Scan for the cell matching the given text and deliver its (X, Y) coordinate at center. 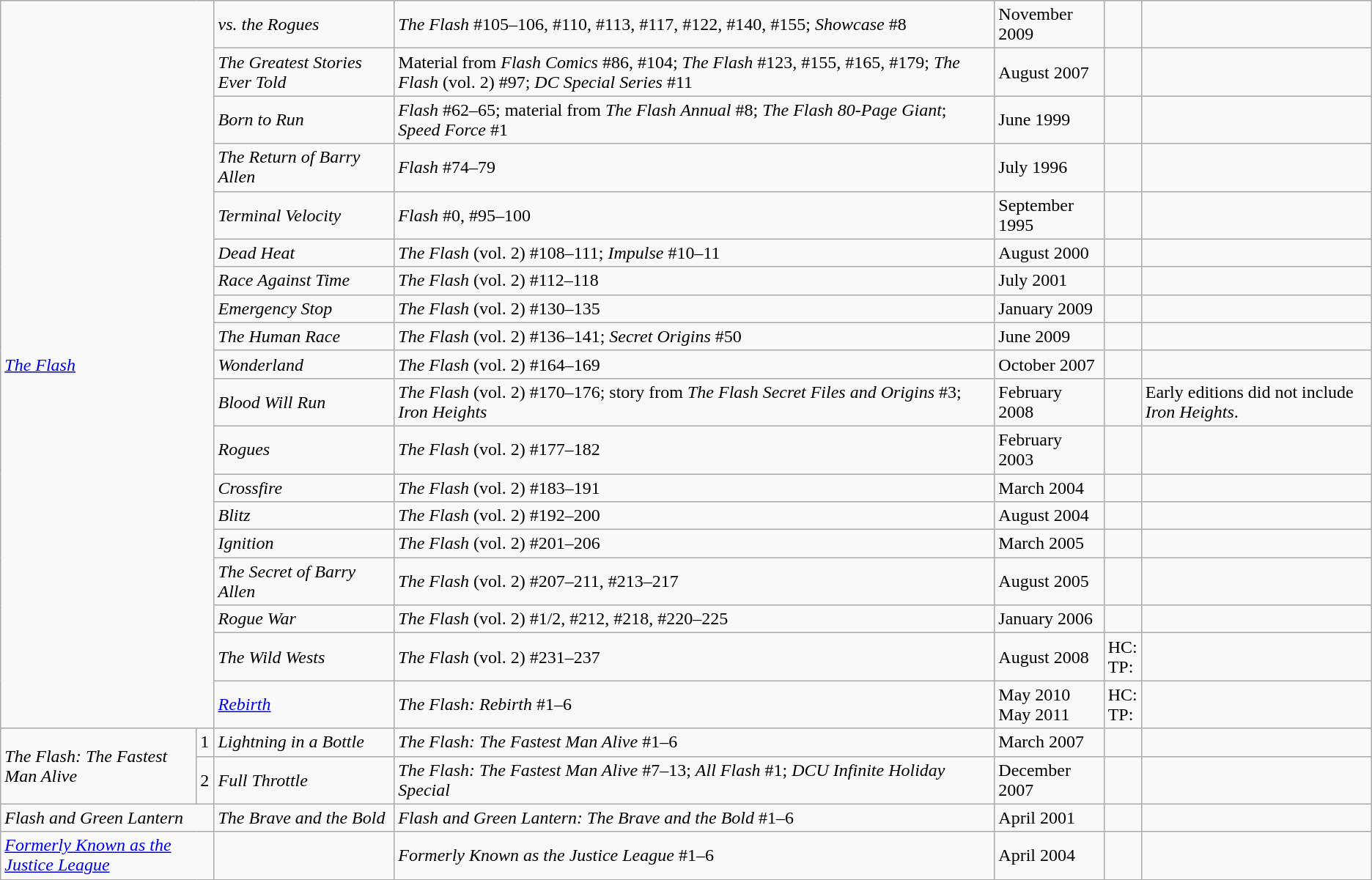
April 2001 (1050, 818)
Flash #62–65; material from The Flash Annual #8; The Flash 80-Page Giant; Speed Force #1 (695, 120)
The Flash (107, 365)
Flash and Green Lantern (107, 818)
The Greatest Stories Ever Told (304, 72)
July 1996 (1050, 167)
The Flash (vol. 2) #130–135 (695, 308)
March 2004 (1050, 487)
Emergency Stop (304, 308)
January 2009 (1050, 308)
vs. the Rogues (304, 25)
April 2004 (1050, 856)
2 (205, 780)
The Flash (vol. 2) #207–211, #213–217 (695, 582)
The Flash (vol. 2) #201–206 (695, 544)
Rogue War (304, 619)
The Flash #105–106, #110, #113, #117, #122, #140, #155; Showcase #8 (695, 25)
March 2007 (1050, 742)
February 2003 (1050, 450)
October 2007 (1050, 364)
Flash and Green Lantern: The Brave and the Bold #1–6 (695, 818)
August 2007 (1050, 72)
May 2010May 2011 (1050, 705)
The Flash (vol. 2) #1/2, #212, #218, #220–225 (695, 619)
The Flash (vol. 2) #231–237 (695, 657)
Early editions did not include Iron Heights. (1256, 402)
September 1995 (1050, 215)
Terminal Velocity (304, 215)
August 2004 (1050, 516)
June 1999 (1050, 120)
August 2008 (1050, 657)
Rogues (304, 450)
Dead Heat (304, 253)
Race Against Time (304, 281)
The Flash (vol. 2) #136–141; Secret Origins #50 (695, 336)
Flash #0, #95–100 (695, 215)
November 2009 (1050, 25)
The Flash: The Fastest Man Alive #7–13; All Flash #1; DCU Infinite Holiday Special (695, 780)
Material from Flash Comics #86, #104; The Flash #123, #155, #165, #179; The Flash (vol. 2) #97; DC Special Series #11 (695, 72)
Flash #74–79 (695, 167)
The Flash (vol. 2) #192–200 (695, 516)
Lightning in a Bottle (304, 742)
August 2005 (1050, 582)
The Brave and the Bold (304, 818)
The Flash (vol. 2) #177–182 (695, 450)
June 2009 (1050, 336)
Born to Run (304, 120)
The Flash (vol. 2) #108–111; Impulse #10–11 (695, 253)
Blood Will Run (304, 402)
March 2005 (1050, 544)
Wonderland (304, 364)
The Wild Wests (304, 657)
The Flash: The Fastest Man Alive (98, 766)
Ignition (304, 544)
Blitz (304, 516)
January 2006 (1050, 619)
Formerly Known as the Justice League #1–6 (695, 856)
The Flash: Rebirth #1–6 (695, 705)
The Flash (vol. 2) #183–191 (695, 487)
December 2007 (1050, 780)
The Secret of Barry Allen (304, 582)
The Flash (vol. 2) #164–169 (695, 364)
July 2001 (1050, 281)
Full Throttle (304, 780)
The Flash (vol. 2) #170–176; story from The Flash Secret Files and Origins #3; Iron Heights (695, 402)
Rebirth (304, 705)
The Human Race (304, 336)
August 2000 (1050, 253)
February 2008 (1050, 402)
The Flash (vol. 2) #112–118 (695, 281)
The Return of Barry Allen (304, 167)
Formerly Known as the Justice League (107, 856)
The Flash: The Fastest Man Alive #1–6 (695, 742)
Crossfire (304, 487)
1 (205, 742)
